Scan for the cell matching the given text and deliver its (x, y) coordinate at center. 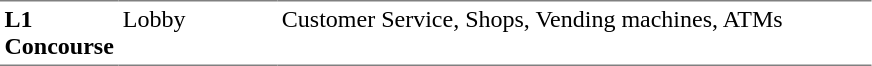
L1Concourse (59, 33)
Customer Service, Shops, Vending machines, ATMs (574, 33)
Lobby (198, 33)
